Search for the cell housing the specified text and yield its [x, y] center coordinate. 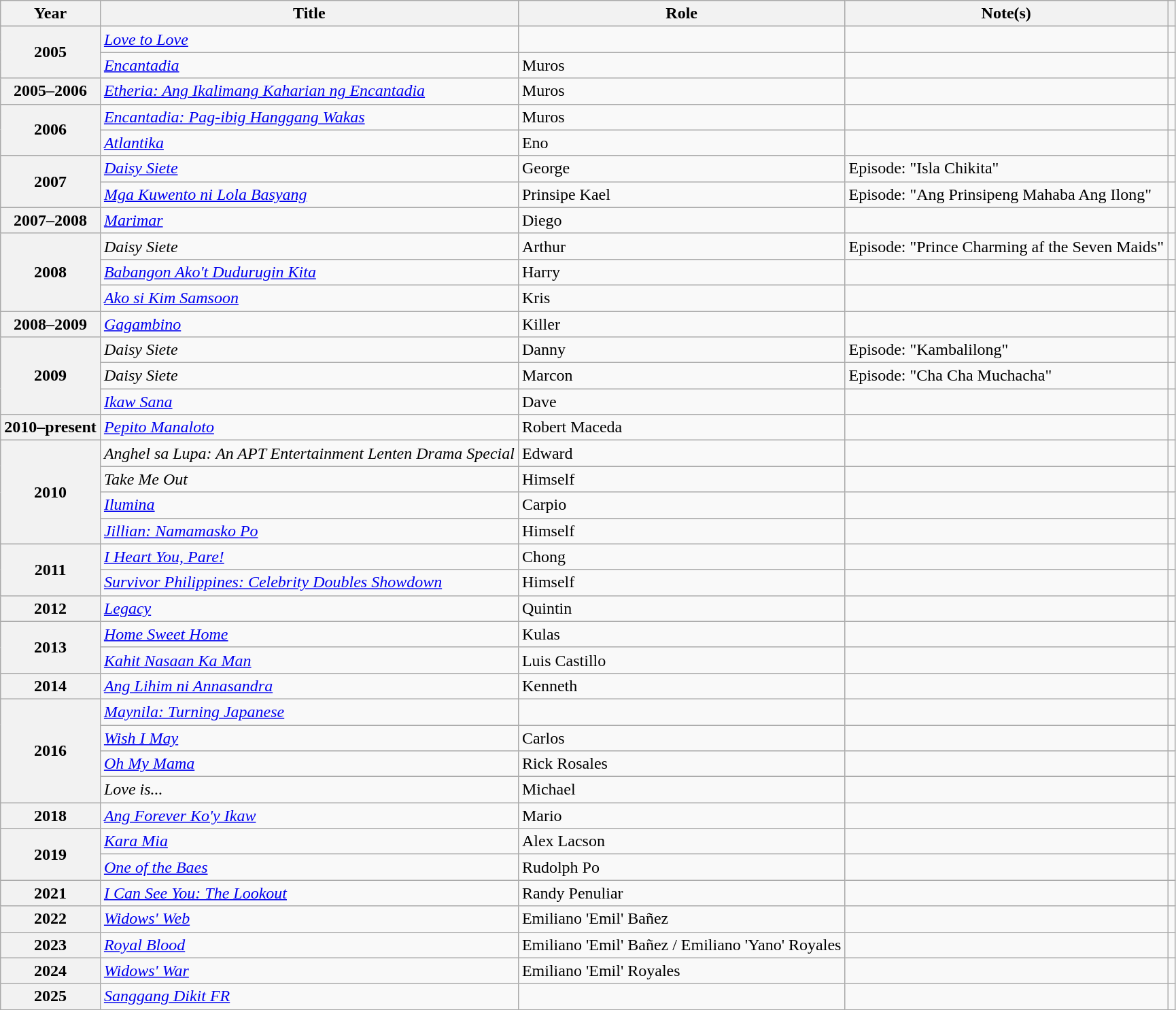
Eno [681, 143]
I Can See You: The Lookout [309, 893]
2023 [50, 945]
2018 [50, 816]
Quintin [681, 608]
Pepito Manaloto [309, 428]
Home Sweet Home [309, 634]
2010 [50, 492]
Dave [681, 402]
Kara Mia [309, 841]
Robert Maceda [681, 428]
2019 [50, 854]
Harry [681, 272]
Emiliano 'Emil' Bañez / Emiliano 'Yano' Royales [681, 945]
Michael [681, 790]
Kenneth [681, 686]
Emiliano 'Emil' Royales [681, 971]
Killer [681, 324]
Survivor Philippines: Celebrity Doubles Showdown [309, 582]
Kulas [681, 634]
Arthur [681, 246]
Diego [681, 220]
Rudolph Po [681, 867]
Widows' Web [309, 919]
Oh My Mama [309, 764]
I Heart You, Pare! [309, 557]
Love is... [309, 790]
Title [309, 14]
Mga Kuwento ni Lola Basyang [309, 194]
Maynila: Turning Japanese [309, 712]
2021 [50, 893]
Encantadia [309, 65]
Edward [681, 453]
Gagambino [309, 324]
Episode: "Ang Prinsipeng Mahaba Ang Ilong" [1006, 194]
2007–2008 [50, 220]
2012 [50, 608]
Royal Blood [309, 945]
Episode: "Prince Charming af the Seven Maids" [1006, 246]
Danny [681, 350]
One of the Baes [309, 867]
Luis Castillo [681, 660]
Mario [681, 816]
Randy Penuliar [681, 893]
Role [681, 14]
Etheria: Ang Ikalimang Kaharian ng Encantadia [309, 91]
2009 [50, 376]
Episode: "Isla Chikita" [1006, 169]
2008–2009 [50, 324]
Kahit Nasaan Ka Man [309, 660]
Episode: "Cha Cha Muchacha" [1006, 376]
Take Me Out [309, 479]
Legacy [309, 608]
Alex Lacson [681, 841]
Jillian: Namamasko Po [309, 531]
Babangon Ako't Dudurugin Kita [309, 272]
Ikaw Sana [309, 402]
2025 [50, 996]
2005–2006 [50, 91]
Atlantika [309, 143]
Marcon [681, 376]
Ilumina [309, 505]
2024 [50, 971]
2022 [50, 919]
Carlos [681, 737]
2011 [50, 570]
Year [50, 14]
Carpio [681, 505]
Marimar [309, 220]
2008 [50, 272]
Widows' War [309, 971]
Chong [681, 557]
2007 [50, 181]
Episode: "Kambalilong" [1006, 350]
Wish I May [309, 737]
George [681, 169]
2013 [50, 647]
Anghel sa Lupa: An APT Entertainment Lenten Drama Special [309, 453]
2014 [50, 686]
Sanggang Dikit FR [309, 996]
Note(s) [1006, 14]
Encantadia: Pag-ibig Hanggang Wakas [309, 117]
Ako si Kim Samsoon [309, 298]
Ang Forever Ko'y Ikaw [309, 816]
2016 [50, 750]
Emiliano 'Emil' Bañez [681, 919]
Prinsipe Kael [681, 194]
2006 [50, 130]
Kris [681, 298]
Rick Rosales [681, 764]
2005 [50, 52]
Ang Lihim ni Annasandra [309, 686]
Love to Love [309, 39]
2010–present [50, 428]
